Find where the given text appears and provide that cell's center as [x, y] coordinate. 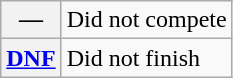
Did not finish [146, 58]
— [31, 20]
DNF [31, 58]
Did not compete [146, 20]
